Output the (X, Y) coordinate of the center of the cell containing the given text.  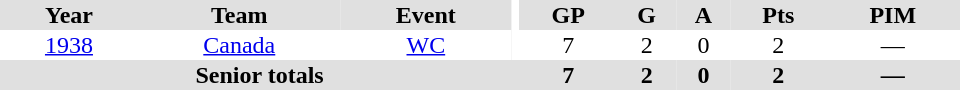
GP (568, 15)
G (646, 15)
Pts (778, 15)
Canada (240, 45)
1938 (69, 45)
Year (69, 15)
Event (426, 15)
A (704, 15)
Senior totals (260, 75)
WC (426, 45)
PIM (893, 15)
Team (240, 15)
